Identify which cell holds the provided text, then report its [x, y] central coordinate. 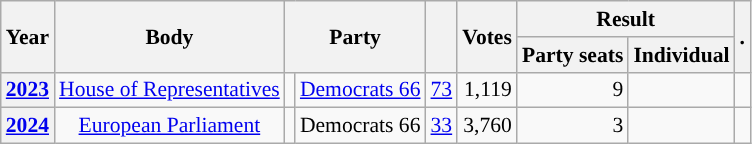
3,760 [487, 126]
Result [626, 19]
33 [442, 126]
Votes [487, 36]
9 [572, 90]
Party seats [572, 55]
House of Representatives [170, 90]
Party [356, 36]
3 [572, 126]
1,119 [487, 90]
73 [442, 90]
Body [170, 36]
2024 [28, 126]
Year [28, 36]
2023 [28, 90]
. [742, 36]
Individual [681, 55]
European Parliament [170, 126]
